Search for the cell housing the specified text and yield its (X, Y) center coordinate. 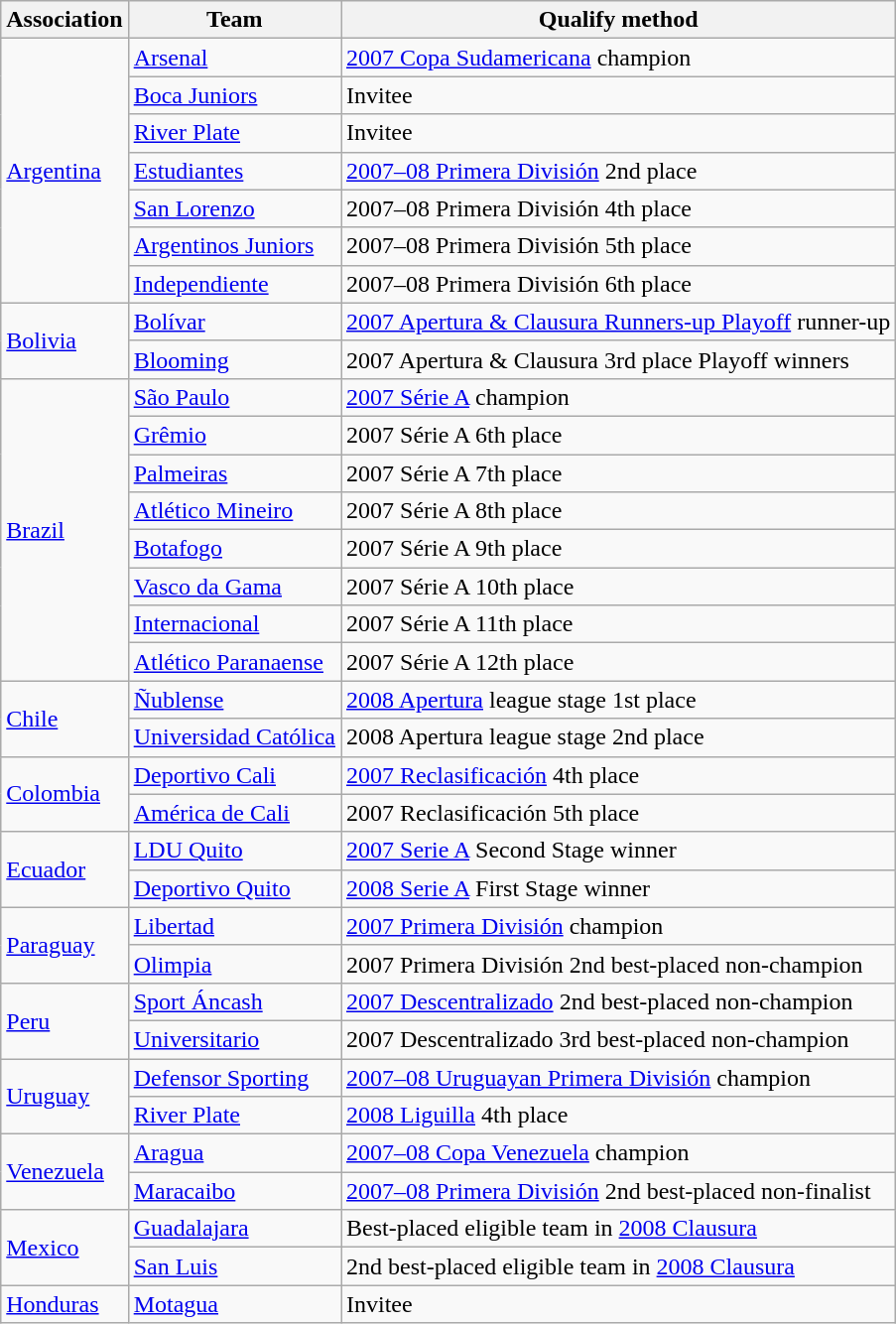
Ecuador (64, 869)
América de Cali (234, 813)
Independiente (234, 284)
LDU Quito (234, 851)
Libertad (234, 926)
2007 Apertura & Clausura 3rd place Playoff winners (619, 359)
2007 Série A champion (619, 397)
2007–08 Copa Venezuela champion (619, 1153)
Palmeiras (234, 473)
2007 Copa Sudamericana champion (619, 58)
Colombia (64, 794)
Blooming (234, 359)
2007–08 Primera División 6th place (619, 284)
2007 Descentralizado 3rd best-placed non-champion (619, 1039)
Brazil (64, 529)
Honduras (64, 1304)
2008 Apertura league stage 2nd place (619, 737)
Atlético Mineiro (234, 511)
Atlético Paranaense (234, 662)
2007–08 Primera División 2nd place (619, 171)
2007 Série A 6th place (619, 435)
Aragua (234, 1153)
2007 Série A 12th place (619, 662)
2007 Série A 10th place (619, 587)
2007 Reclasificación 5th place (619, 813)
Uruguay (64, 1096)
2007 Série A 7th place (619, 473)
2007–08 Primera División 4th place (619, 208)
Best-placed eligible team in 2008 Clausura (619, 1229)
São Paulo (234, 397)
2007 Série A 11th place (619, 624)
2007 Descentralizado 2nd best-placed non-champion (619, 1001)
Deportivo Quito (234, 888)
2007 Primera División 2nd best-placed non-champion (619, 964)
Bolivia (64, 340)
Deportivo Cali (234, 775)
Arsenal (234, 58)
Vasco da Gama (234, 587)
2007 Primera División champion (619, 926)
Universitario (234, 1039)
2007 Série A 9th place (619, 549)
San Lorenzo (234, 208)
2007–08 Uruguayan Primera División champion (619, 1077)
Defensor Sporting (234, 1077)
2007 Reclasificación 4th place (619, 775)
2007 Série A 8th place (619, 511)
Maracaibo (234, 1191)
Venezuela (64, 1172)
Motagua (234, 1304)
Olimpia (234, 964)
Association (64, 20)
Chile (64, 719)
Botafogo (234, 549)
2007 Serie A Second Stage winner (619, 851)
2008 Liguilla 4th place (619, 1116)
Guadalajara (234, 1229)
Ñublense (234, 700)
Team (234, 20)
San Luis (234, 1266)
Mexico (64, 1248)
2007 Apertura & Clausura Runners-up Playoff runner-up (619, 322)
2007–08 Primera División 2nd best-placed non-finalist (619, 1191)
2007–08 Primera División 5th place (619, 246)
Universidad Católica (234, 737)
Paraguay (64, 945)
2008 Apertura league stage 1st place (619, 700)
Grêmio (234, 435)
Boca Juniors (234, 95)
2nd best-placed eligible team in 2008 Clausura (619, 1266)
Qualify method (619, 20)
Argentina (64, 171)
Argentinos Juniors (234, 246)
Peru (64, 1020)
Bolívar (234, 322)
2008 Serie A First Stage winner (619, 888)
Sport Áncash (234, 1001)
Internacional (234, 624)
Estudiantes (234, 171)
